Identify which cell holds the provided text, then report its (X, Y) central coordinate. 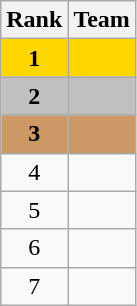
4 (34, 172)
6 (34, 248)
Team (102, 20)
5 (34, 210)
2 (34, 96)
7 (34, 286)
3 (34, 134)
Rank (34, 20)
1 (34, 58)
